Detect which cell encompasses the target text, then output its (X, Y) center coordinate. 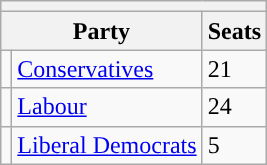
Party (102, 31)
21 (234, 69)
Liberal Democrats (107, 145)
5 (234, 145)
24 (234, 107)
Seats (234, 31)
Conservatives (107, 69)
Labour (107, 107)
